Return the (x, y) coordinate for the center point of the cell that contains the specified text.  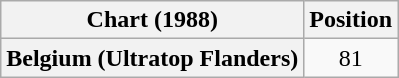
Belgium (Ultratop Flanders) (152, 58)
81 (351, 58)
Chart (1988) (152, 20)
Position (351, 20)
